Extract the (x, y) coordinate from the center of the cell holding the provided text.  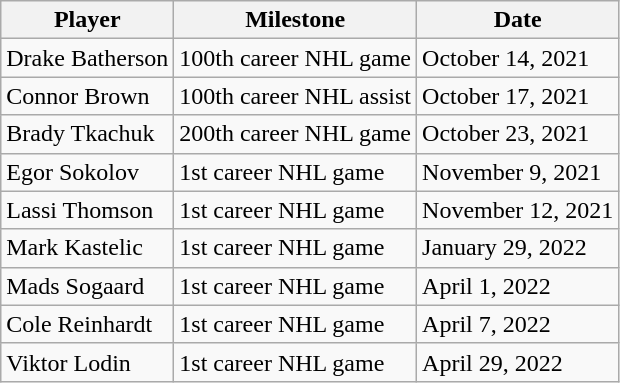
Egor Sokolov (88, 172)
October 14, 2021 (518, 58)
April 29, 2022 (518, 362)
100th career NHL assist (296, 96)
Drake Batherson (88, 58)
100th career NHL game (296, 58)
Cole Reinhardt (88, 324)
November 9, 2021 (518, 172)
October 17, 2021 (518, 96)
Viktor Lodin (88, 362)
April 1, 2022 (518, 286)
Date (518, 20)
200th career NHL game (296, 134)
Mads Sogaard (88, 286)
Brady Tkachuk (88, 134)
Connor Brown (88, 96)
April 7, 2022 (518, 324)
October 23, 2021 (518, 134)
Mark Kastelic (88, 248)
January 29, 2022 (518, 248)
Lassi Thomson (88, 210)
Player (88, 20)
November 12, 2021 (518, 210)
Milestone (296, 20)
